Determine the [x, y] coordinate at the center of the cell enclosing the given text.  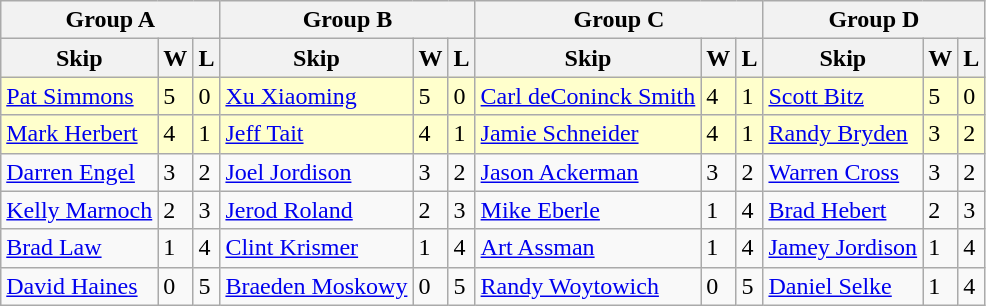
Mark Herbert [80, 134]
Group A [110, 20]
Clint Krismer [316, 248]
Mike Eberle [588, 210]
Jerod Roland [316, 210]
Jamie Schneider [588, 134]
Randy Bryden [843, 134]
Warren Cross [843, 172]
Braeden Moskowy [316, 286]
Group D [874, 20]
Jamey Jordison [843, 248]
Brad Law [80, 248]
Group B [348, 20]
Jeff Tait [316, 134]
Randy Woytowich [588, 286]
Group C [619, 20]
Pat Simmons [80, 96]
Kelly Marnoch [80, 210]
Joel Jordison [316, 172]
David Haines [80, 286]
Jason Ackerman [588, 172]
Carl deConinck Smith [588, 96]
Scott Bitz [843, 96]
Daniel Selke [843, 286]
Xu Xiaoming [316, 96]
Brad Hebert [843, 210]
Art Assman [588, 248]
Darren Engel [80, 172]
